For the text-containing cell, return its midpoint in [X, Y] coordinate format. 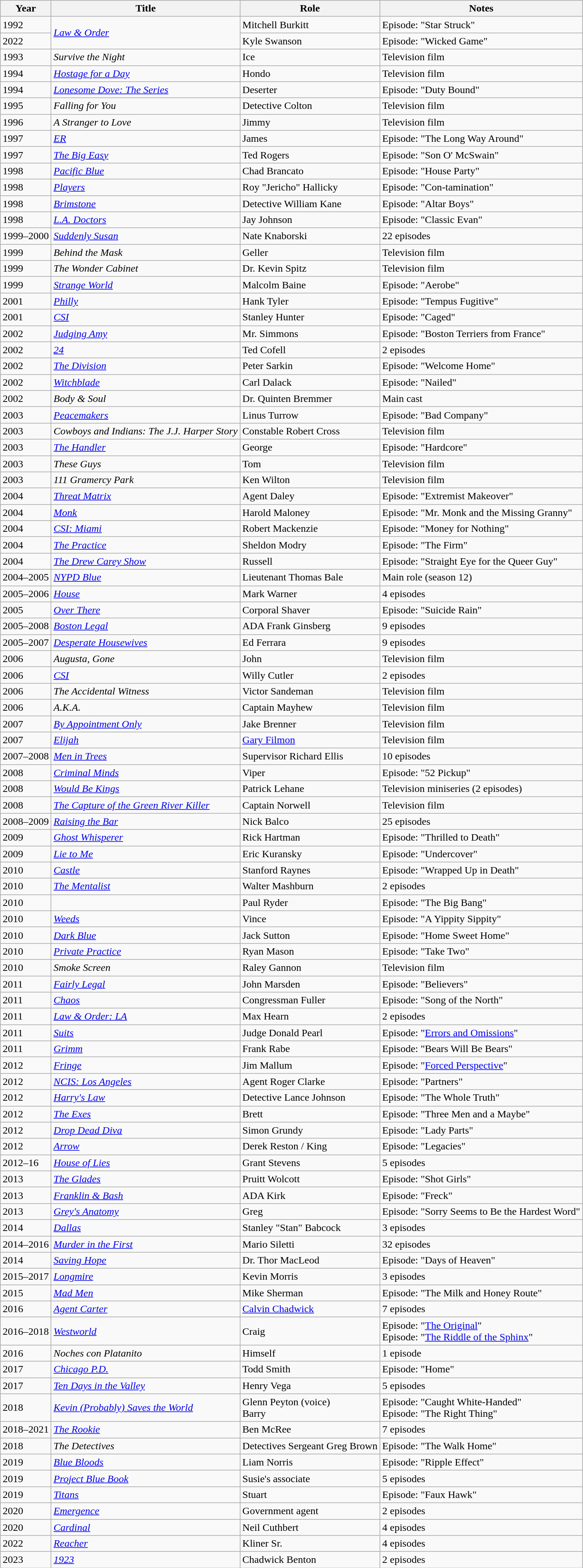
Kevin Morris [310, 1277]
Neil Cuthbert [310, 1527]
Law & Order: LA [146, 1017]
10 episodes [481, 756]
2005–2006 [26, 594]
Detectives Sergeant Greg Brown [310, 1446]
Calvin Chadwick [310, 1309]
The Practice [146, 545]
1992 [26, 25]
Episode: "52 Pickup" [481, 773]
Agent Daley [310, 496]
Blue Bloods [146, 1462]
Witchblade [146, 382]
Lieutenant Thomas Bale [310, 577]
Judge Donald Pearl [310, 1033]
32 episodes [481, 1244]
Episode: "Caught White-Handed"Episode: "The Right Thing" [481, 1408]
Ted Cofell [310, 350]
Hostage for a Day [146, 73]
Suits [146, 1033]
Episode: "The Walk Home" [481, 1446]
Lie to Me [146, 854]
Episode: "Days of Heaven" [481, 1260]
CSI: Miami [146, 529]
Arrow [146, 1146]
Role [310, 9]
Grant Stevens [310, 1163]
House [146, 594]
Episode: "The Whole Truth" [481, 1098]
Raising the Bar [146, 821]
Episode: "Home" [481, 1369]
George [310, 447]
Episode: "The Milk and Honey Route" [481, 1293]
Malcolm Baine [310, 285]
2007–2008 [26, 756]
Jim Mallum [310, 1065]
Falling for You [146, 106]
Derek Reston / King [310, 1146]
The Handler [146, 447]
By Appointment Only [146, 724]
Episode: "Con-tamination" [481, 187]
Walter Mashburn [310, 886]
Liam Norris [310, 1462]
Episode: "Shot Girls" [481, 1179]
Episode: "Tempus Fugitive" [481, 301]
The Glades [146, 1179]
2023 [26, 1560]
2004–2005 [26, 577]
Episode: "Bad Company" [481, 415]
Episode: "The Long Way Around" [481, 138]
Main cast [481, 399]
Captain Norwell [310, 805]
Episode: "Extremist Makeover" [481, 496]
The Capture of the Green River Killer [146, 805]
Jimmy [310, 122]
Monk [146, 513]
ADA Frank Ginsberg [310, 626]
These Guys [146, 463]
Episode: "Bears Will Be Bears" [481, 1049]
Episode: "Song of the North" [481, 1000]
Main role (season 12) [481, 577]
Patrick Lehane [310, 789]
Grimm [146, 1049]
Jack Sutton [310, 935]
Episode: "Three Men and a Maybe" [481, 1114]
Episode: "Errors and Omissions" [481, 1033]
Linus Turrow [310, 415]
Episode: "Wrapped Up in Death" [481, 870]
Law & Order [146, 33]
Episode: "House Party" [481, 171]
Noches con Platanito [146, 1353]
Philly [146, 301]
Ben McRee [310, 1430]
Television miniseries (2 episodes) [481, 789]
Year [26, 9]
Peter Sarkin [310, 366]
Tom [310, 463]
Episode: "Sorry Seems to Be the Hardest Word" [481, 1211]
Henry Vega [310, 1386]
Harry's Law [146, 1098]
Chadwick Benton [310, 1560]
Stanford Raynes [310, 870]
Geller [310, 252]
Episode: "Forced Perspective" [481, 1065]
Pruitt Wolcott [310, 1179]
Body & Soul [146, 399]
Dr. Quinten Bremmer [310, 399]
Episode: "Star Struck" [481, 25]
Susie's associate [310, 1478]
The Drew Carey Show [146, 561]
Stanley "Stan" Babcock [310, 1228]
Episode: "Believers" [481, 984]
Gary Filmon [310, 740]
Smoke Screen [146, 967]
Westworld [146, 1331]
Episode: "Boston Terriers from France" [481, 334]
Dr. Thor MacLeod [310, 1260]
A Stranger to Love [146, 122]
Sheldon Modry [310, 545]
Brimstone [146, 204]
Peacemakers [146, 415]
Rick Hartman [310, 838]
Ed Ferrara [310, 642]
Episode: "Lady Parts" [481, 1130]
Vince [310, 919]
Grey's Anatomy [146, 1211]
Episode: "Take Two" [481, 951]
Cardinal [146, 1527]
ADA Kirk [310, 1195]
Stuart [310, 1495]
Agent Carter [146, 1309]
Episode: "The Firm" [481, 545]
111 Gramercy Park [146, 480]
Episode: "Duty Bound" [481, 90]
2005–2007 [26, 642]
Mitchell Burkitt [310, 25]
Drop Dead Diva [146, 1130]
Episode: "Mr. Monk and the Missing Granny" [481, 513]
Harold Maloney [310, 513]
Survive the Night [146, 57]
Episode: "Altar Boys" [481, 204]
1 episode [481, 1353]
A.K.A. [146, 707]
James [310, 138]
2018–2021 [26, 1430]
NCIS: Los Angeles [146, 1081]
Episode: "Thrilled to Death" [481, 838]
Jake Brenner [310, 724]
L.A. Doctors [146, 220]
Episode: "Caged" [481, 317]
Kevin (Probably) Saves the World [146, 1408]
Franklin & Bash [146, 1195]
Would Be Kings [146, 789]
Titans [146, 1495]
Kyle Swanson [310, 41]
Episode: "Straight Eye for the Queer Guy" [481, 561]
Government agent [310, 1511]
Kliner Sr. [310, 1544]
25 episodes [481, 821]
1995 [26, 106]
Agent Roger Clarke [310, 1081]
The Detectives [146, 1446]
Chaos [146, 1000]
24 [146, 350]
Episode: "Nailed" [481, 382]
Weeds [146, 919]
Episode: "Welcome Home" [481, 366]
Ryan Mason [310, 951]
Hondo [310, 73]
Detective Lance Johnson [310, 1098]
Title [146, 9]
22 episodes [481, 236]
Judging Amy [146, 334]
Glenn Peyton (voice)Barry [310, 1408]
Ken Wilton [310, 480]
The Exes [146, 1114]
Roy "Jericho" Hallicky [310, 187]
Eric Kuransky [310, 854]
Robert Mackenzie [310, 529]
Mad Men [146, 1293]
Men in Trees [146, 756]
Fairly Legal [146, 984]
Mike Sherman [310, 1293]
Boston Legal [146, 626]
1993 [26, 57]
Captain Mayhew [310, 707]
2015–2017 [26, 1277]
Mario Siletti [310, 1244]
1999–2000 [26, 236]
Episode: "Home Sweet Home" [481, 935]
Ice [310, 57]
2005 [26, 610]
The Wonder Cabinet [146, 269]
Episode: "Freck" [481, 1195]
Episode: "Ripple Effect" [481, 1462]
The Mentalist [146, 886]
Over There [146, 610]
Episode: "Suicide Rain" [481, 610]
Episode: "Legacies" [481, 1146]
The Division [146, 366]
Corporal Shaver [310, 610]
Reacher [146, 1544]
Chad Brancato [310, 171]
2014–2016 [26, 1244]
Max Hearn [310, 1017]
Episode: "Classic Evan" [481, 220]
Congressman Fuller [310, 1000]
Episode: "A Yippity Sippity" [481, 919]
Dr. Kevin Spitz [310, 269]
Desperate Housewives [146, 642]
Mark Warner [310, 594]
Paul Ryder [310, 903]
Episode: "Partners" [481, 1081]
House of Lies [146, 1163]
Constable Robert Cross [310, 431]
Episode: "Son O' McSwain" [481, 155]
Behind the Mask [146, 252]
Ted Rogers [310, 155]
Ten Days in the Valley [146, 1386]
Emergence [146, 1511]
Detective William Kane [310, 204]
Strange World [146, 285]
The Accidental Witness [146, 691]
The Big Easy [146, 155]
Pacific Blue [146, 171]
Saving Hope [146, 1260]
Victor Sandeman [310, 691]
Episode: "Money for Nothing" [481, 529]
Notes [481, 9]
Dark Blue [146, 935]
Deserter [310, 90]
Russell [310, 561]
Jay Johnson [310, 220]
Carl Dalack [310, 382]
Episode: "Wicked Game" [481, 41]
Supervisor Richard Ellis [310, 756]
2016–2018 [26, 1331]
Himself [310, 1353]
Episode: "The Original"Episode: "The Riddle of the Sphinx" [481, 1331]
Longmire [146, 1277]
Murder in the First [146, 1244]
2005–2008 [26, 626]
Nate Knaborski [310, 236]
Detective Colton [310, 106]
Dallas [146, 1228]
Raley Gannon [310, 967]
Castle [146, 870]
Brett [310, 1114]
Elijah [146, 740]
Stanley Hunter [310, 317]
Greg [310, 1211]
Hank Tyler [310, 301]
Lonesome Dove: The Series [146, 90]
2012–16 [26, 1163]
Project Blue Book [146, 1478]
1923 [146, 1560]
Willy Cutler [310, 675]
Private Practice [146, 951]
Suddenly Susan [146, 236]
ER [146, 138]
Threat Matrix [146, 496]
John [310, 659]
John Marsden [310, 984]
Simon Grundy [310, 1130]
Nick Balco [310, 821]
Mr. Simmons [310, 334]
Chicago P.D. [146, 1369]
Todd Smith [310, 1369]
The Rookie [146, 1430]
Episode: "Aerobe" [481, 285]
Episode: "Undercover" [481, 854]
Fringe [146, 1065]
Episode: "Faux Hawk" [481, 1495]
1996 [26, 122]
2008–2009 [26, 821]
Frank Rabe [310, 1049]
Ghost Whisperer [146, 838]
Criminal Minds [146, 773]
NYPD Blue [146, 577]
Cowboys and Indians: The J.J. Harper Story [146, 431]
Craig [310, 1331]
Episode: "Hardcore" [481, 447]
2015 [26, 1293]
Augusta, Gone [146, 659]
Episode: "The Big Bang" [481, 903]
Viper [310, 773]
Players [146, 187]
